Search for the cell housing the specified text and yield its (x, y) center coordinate. 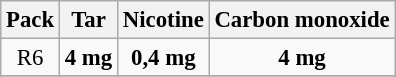
Carbon monoxide (302, 20)
0,4 mg (163, 58)
R6 (30, 58)
Pack (30, 20)
Tar (88, 20)
Nicotine (163, 20)
